Return the (x, y) coordinate for the center point of the cell that contains the specified text.  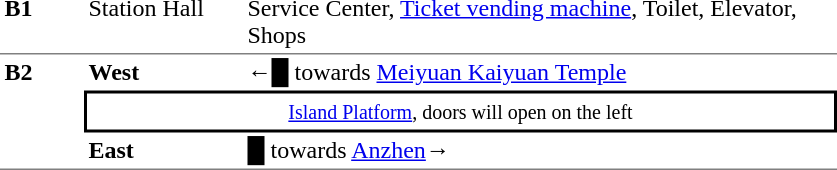
East (164, 151)
West (164, 72)
B2 (42, 112)
█ towards Anzhen→ (540, 151)
Island Platform, doors will open on the left (460, 111)
←█ towards Meiyuan Kaiyuan Temple (540, 72)
